Identify which cell holds the provided text, then report its [X, Y] central coordinate. 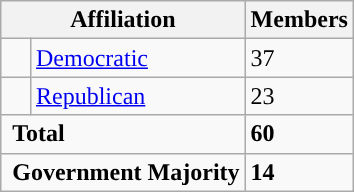
37 [299, 58]
Affiliation [123, 20]
60 [299, 134]
Republican [138, 96]
Government Majority [123, 172]
23 [299, 96]
14 [299, 172]
Members [299, 20]
Democratic [138, 58]
Total [123, 134]
